Find where the given text appears and provide that cell's center as (X, Y) coordinate. 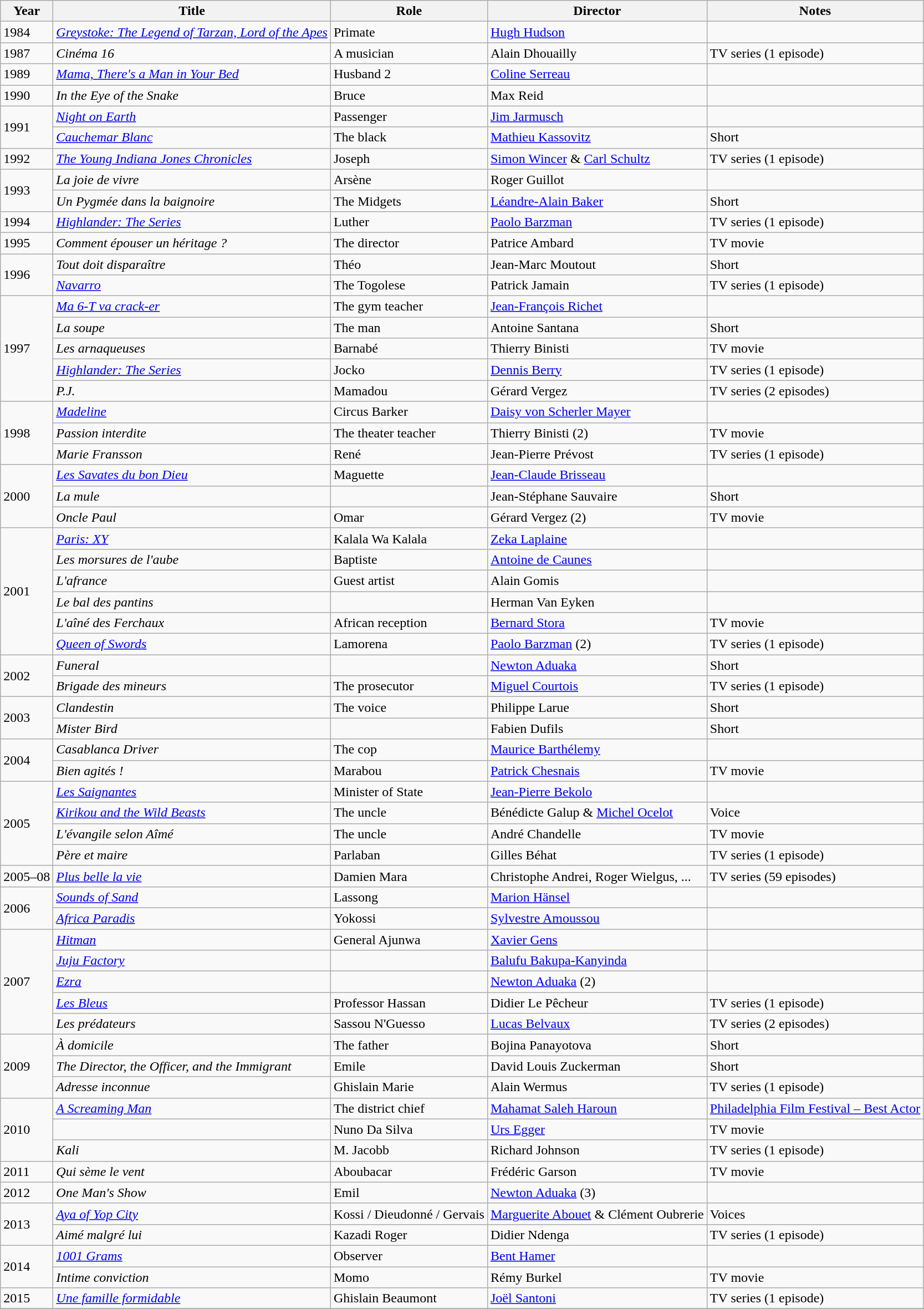
2009 (27, 1066)
Paolo Barzman (597, 222)
Les arnaqueuses (192, 349)
Intime conviction (192, 1277)
2005–08 (27, 876)
2012 (27, 1193)
1001 Grams (192, 1256)
2003 (27, 718)
1991 (27, 127)
Une famille formidable (192, 1298)
Gérard Vergez (2) (597, 517)
2013 (27, 1224)
Clandestin (192, 707)
Marie Fransson (192, 454)
Emil (409, 1193)
Primate (409, 32)
Guest artist (409, 580)
David Louis Zuckerman (597, 1066)
Didier Le Pêcheur (597, 1003)
1989 (27, 74)
L'évangile selon Aîmé (192, 834)
2006 (27, 908)
Mamadou (409, 391)
Funeral (192, 665)
Ghislain Marie (409, 1087)
Thierry Binisti (2) (597, 433)
Bojina Panayotova (597, 1045)
Queen of Swords (192, 644)
Ezra (192, 982)
Zeka Laplaine (597, 538)
Paolo Barzman (2) (597, 644)
Simon Wincer & Carl Schultz (597, 159)
Casablanca Driver (192, 750)
Lucas Belvaux (597, 1024)
Brigade des mineurs (192, 686)
Professor Hassan (409, 1003)
2010 (27, 1129)
Balufu Bakupa-Kanyinda (597, 961)
Ghislain Beaumont (409, 1298)
The Midgets (409, 201)
Notes (815, 11)
Parlaban (409, 855)
André Chandelle (597, 834)
Fabien Dufils (597, 729)
Minister of State (409, 792)
Un Pygmée dans la baignoire (192, 201)
Antoine de Caunes (597, 559)
Paris: XY (192, 538)
Lamorena (409, 644)
Kossi / Dieudonné / Gervais (409, 1214)
Patrick Chesnais (597, 771)
A Screaming Man (192, 1108)
Philippe Larue (597, 707)
1987 (27, 53)
Newton Aduaka (3) (597, 1193)
1995 (27, 243)
Les Savates du bon Dieu (192, 475)
Les morsures de l'aube (192, 559)
Patrick Jamain (597, 286)
Le bal des pantins (192, 602)
Greystoke: The Legend of Tarzan, Lord of the Apes (192, 32)
Damien Mara (409, 876)
1997 (27, 349)
Observer (409, 1256)
Urs Egger (597, 1129)
Patrice Ambard (597, 243)
M. Jacobb (409, 1150)
Didier Ndenga (597, 1235)
The gym teacher (409, 307)
Léandre-Alain Baker (597, 201)
Hitman (192, 940)
Plus belle la vie (192, 876)
Jean-Stéphane Sauvaire (597, 496)
The prosecutor (409, 686)
2015 (27, 1298)
Bernard Stora (597, 623)
Marguerite Abouet & Clément Oubrerie (597, 1214)
Père et maire (192, 855)
Voices (815, 1214)
Mahamat Saleh Haroun (597, 1108)
Mama, There's a Man in Your Bed (192, 74)
1984 (27, 32)
Jean-Pierre Prévost (597, 454)
Gérard Vergez (597, 391)
2004 (27, 760)
Antoine Santana (597, 328)
Director (597, 11)
The cop (409, 750)
Max Reid (597, 95)
L'aîné des Ferchaux (192, 623)
African reception (409, 623)
Thierry Binisti (597, 349)
Herman Van Eyken (597, 602)
The Young Indiana Jones Chronicles (192, 159)
Tout doit disparaître (192, 264)
Luther (409, 222)
Role (409, 11)
General Ajunwa (409, 940)
2002 (27, 676)
The Togolese (409, 286)
Kazadi Roger (409, 1235)
Les Saignantes (192, 792)
À domicile (192, 1045)
Philadelphia Film Festival – Best Actor (815, 1108)
The Director, the Officer, and the Immigrant (192, 1066)
A musician (409, 53)
Les prédateurs (192, 1024)
Sylvestre Amoussou (597, 918)
2005 (27, 823)
Aboubacar (409, 1172)
Maguette (409, 475)
Alain Dhouailly (597, 53)
Omar (409, 517)
Joël Santoni (597, 1298)
Mathieu Kassovitz (597, 137)
Africa Paradis (192, 918)
Madeline (192, 412)
Bénédicte Galup & Michel Ocelot (597, 813)
Coline Serreau (597, 74)
Newton Aduaka (2) (597, 982)
The director (409, 243)
Circus Barker (409, 412)
Jocko (409, 370)
Marabou (409, 771)
Arsène (409, 180)
René (409, 454)
Passenger (409, 116)
The man (409, 328)
In the Eye of the Snake (192, 95)
The father (409, 1045)
The black (409, 137)
L'afrance (192, 580)
Christophe Andrei, Roger Wielgus, ... (597, 876)
Les Bleus (192, 1003)
Ma 6-T va crack-er (192, 307)
Jean-François Richet (597, 307)
Night on Earth (192, 116)
Kalala Wa Kalala (409, 538)
Emile (409, 1066)
The voice (409, 707)
La joie de vivre (192, 180)
Title (192, 11)
Year (27, 11)
The theater teacher (409, 433)
Adresse inconnue (192, 1087)
Hugh Hudson (597, 32)
Alain Gomis (597, 580)
One Man's Show (192, 1193)
Newton Aduaka (597, 665)
Dennis Berry (597, 370)
Passion interdite (192, 433)
Baptiste (409, 559)
Alain Wermus (597, 1087)
Aya of Yop City (192, 1214)
2007 (27, 982)
Momo (409, 1277)
Maurice Barthélemy (597, 750)
Frédéric Garson (597, 1172)
2014 (27, 1266)
La mule (192, 496)
TV series (59 episodes) (815, 876)
Jim Jarmusch (597, 116)
Bien agités ! (192, 771)
1996 (27, 275)
Nuno Da Silva (409, 1129)
Navarro (192, 286)
Cinéma 16 (192, 53)
Sounds of Sand (192, 897)
Kirikou and the Wild Beasts (192, 813)
Xavier Gens (597, 940)
2000 (27, 496)
Miguel Courtois (597, 686)
Juju Factory (192, 961)
Yokossi (409, 918)
2001 (27, 591)
Jean-Claude Brisseau (597, 475)
Kali (192, 1150)
La soupe (192, 328)
Oncle Paul (192, 517)
Sassou N'Guesso (409, 1024)
Roger Guillot (597, 180)
Comment épouser un héritage ? (192, 243)
Bent Hamer (597, 1256)
Marion Hänsel (597, 897)
Cauchemar Blanc (192, 137)
Voice (815, 813)
Jean-Marc Moutout (597, 264)
Jean-Pierre Bekolo (597, 792)
P.J. (192, 391)
Joseph (409, 159)
2011 (27, 1172)
Husband 2 (409, 74)
Daisy von Scherler Mayer (597, 412)
Bruce (409, 95)
Aimé malgré lui (192, 1235)
1990 (27, 95)
Lassong (409, 897)
Gilles Béhat (597, 855)
1998 (27, 433)
Mister Bird (192, 729)
Barnabé (409, 349)
Rémy Burkel (597, 1277)
1993 (27, 190)
Théo (409, 264)
The district chief (409, 1108)
Qui sème le vent (192, 1172)
1994 (27, 222)
1992 (27, 159)
Richard Johnson (597, 1150)
